Search for the cell housing the specified text and yield its (X, Y) center coordinate. 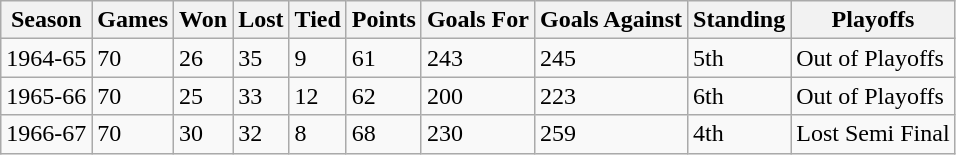
243 (478, 58)
6th (740, 96)
1966-67 (46, 134)
5th (740, 58)
9 (318, 58)
8 (318, 134)
68 (384, 134)
Season (46, 20)
26 (204, 58)
Goals For (478, 20)
62 (384, 96)
32 (261, 134)
223 (610, 96)
12 (318, 96)
33 (261, 96)
259 (610, 134)
1964-65 (46, 58)
Lost (261, 20)
25 (204, 96)
Games (133, 20)
4th (740, 134)
30 (204, 134)
Playoffs (873, 20)
61 (384, 58)
35 (261, 58)
Lost Semi Final (873, 134)
Goals Against (610, 20)
1965-66 (46, 96)
Standing (740, 20)
Tied (318, 20)
200 (478, 96)
Won (204, 20)
Points (384, 20)
245 (610, 58)
230 (478, 134)
